For the text-containing cell, return its midpoint in [X, Y] coordinate format. 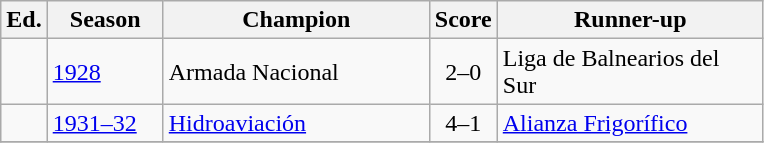
Season [105, 20]
1931–32 [105, 123]
Liga de Balnearios del Sur [630, 72]
Score [463, 20]
4–1 [463, 123]
Alianza Frigorífico [630, 123]
Champion [296, 20]
Hidroaviación [296, 123]
Runner-up [630, 20]
Ed. [24, 20]
2–0 [463, 72]
Armada Nacional [296, 72]
1928 [105, 72]
